Identify which cell holds the provided text, then report its (X, Y) central coordinate. 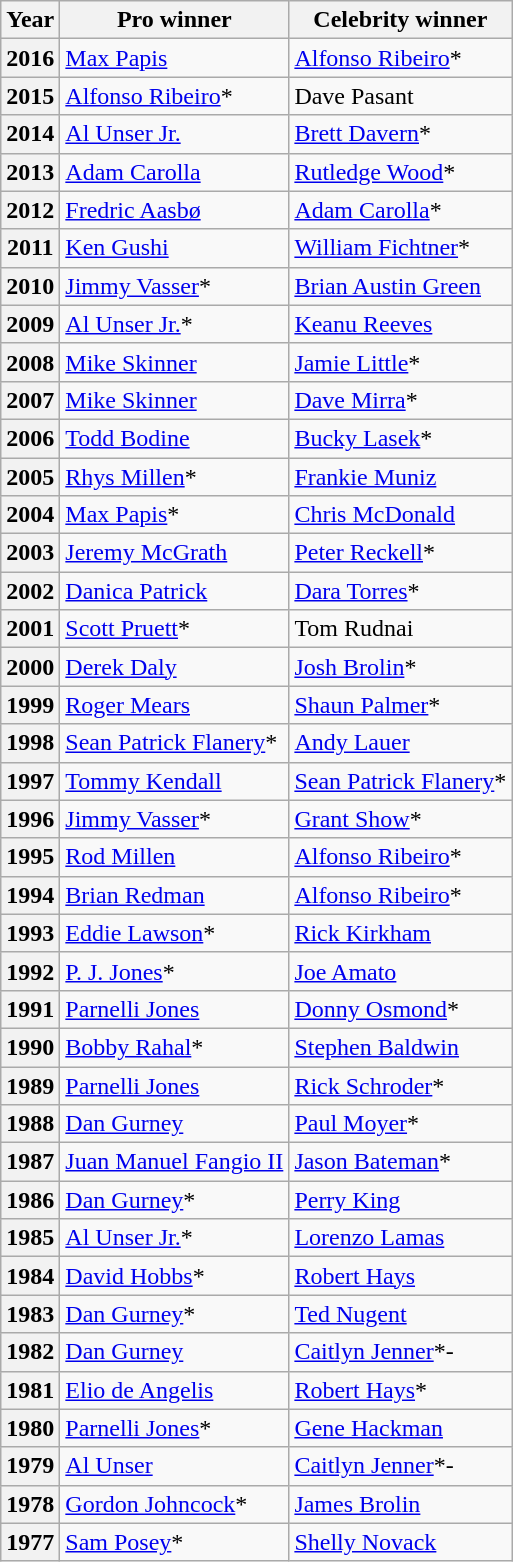
Jamie Little* (400, 362)
2014 (30, 134)
Brian Redman (174, 895)
1996 (30, 819)
Pro winner (174, 20)
1998 (30, 743)
Joe Amato (400, 971)
2016 (30, 58)
Donny Osmond* (400, 1009)
Robert Hays (400, 1276)
Brian Austin Green (400, 286)
P. J. Jones* (174, 971)
1992 (30, 971)
1980 (30, 1428)
Gene Hackman (400, 1428)
Sam Posey* (174, 1542)
Elio de Angelis (174, 1390)
2010 (30, 286)
2015 (30, 96)
1985 (30, 1238)
Danica Patrick (174, 591)
Stephen Baldwin (400, 1047)
1989 (30, 1085)
Tommy Kendall (174, 781)
Year (30, 20)
Rhys Millen* (174, 477)
1978 (30, 1504)
1982 (30, 1352)
1981 (30, 1390)
Parnelli Jones* (174, 1428)
William Fichtner* (400, 248)
Paul Moyer* (400, 1124)
Max Papis* (174, 515)
Ted Nugent (400, 1314)
Rutledge Wood* (400, 172)
1988 (30, 1124)
1991 (30, 1009)
Derek Daly (174, 667)
1993 (30, 933)
1994 (30, 895)
Todd Bodine (174, 438)
2002 (30, 591)
Jeremy McGrath (174, 553)
Perry King (400, 1200)
Al Unser Jr. (174, 134)
2004 (30, 515)
David Hobbs* (174, 1276)
Roger Mears (174, 705)
Chris McDonald (400, 515)
Frankie Muniz (400, 477)
1979 (30, 1466)
Bucky Lasek* (400, 438)
1987 (30, 1162)
James Brolin (400, 1504)
Tom Rudnai (400, 629)
2003 (30, 553)
1984 (30, 1276)
Dara Torres* (400, 591)
Adam Carolla (174, 172)
Rick Kirkham (400, 933)
1995 (30, 857)
2001 (30, 629)
Shelly Novack (400, 1542)
2009 (30, 324)
Brett Davern* (400, 134)
1990 (30, 1047)
Rick Schroder* (400, 1085)
2006 (30, 438)
Lorenzo Lamas (400, 1238)
Peter Reckell* (400, 553)
2008 (30, 362)
Rod Millen (174, 857)
2012 (30, 210)
2000 (30, 667)
Eddie Lawson* (174, 933)
Gordon Johncock* (174, 1504)
1997 (30, 781)
Robert Hays* (400, 1390)
Fredric Aasbø (174, 210)
2007 (30, 400)
Keanu Reeves (400, 324)
Ken Gushi (174, 248)
Grant Show* (400, 819)
1986 (30, 1200)
Al Unser (174, 1466)
Max Papis (174, 58)
Shaun Palmer* (400, 705)
2013 (30, 172)
Juan Manuel Fangio II (174, 1162)
Andy Lauer (400, 743)
1999 (30, 705)
Jason Bateman* (400, 1162)
Dave Pasant (400, 96)
1983 (30, 1314)
1977 (30, 1542)
2011 (30, 248)
Dave Mirra* (400, 400)
2005 (30, 477)
Adam Carolla* (400, 210)
Bobby Rahal* (174, 1047)
Celebrity winner (400, 20)
Scott Pruett* (174, 629)
Josh Brolin* (400, 667)
